Identify which cell holds the provided text, then report its (x, y) central coordinate. 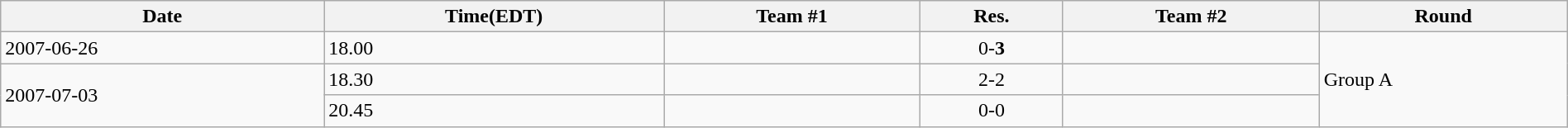
Date (162, 17)
Res. (991, 17)
2-2 (991, 79)
20.45 (495, 111)
18.30 (495, 79)
0-0 (991, 111)
Team #1 (792, 17)
Round (1443, 17)
Team #2 (1191, 17)
0-3 (991, 48)
18.00 (495, 48)
2007-07-03 (162, 95)
2007-06-26 (162, 48)
Time(EDT) (495, 17)
Group A (1443, 79)
